Determine the (X, Y) coordinate at the center of the cell enclosing the given text.  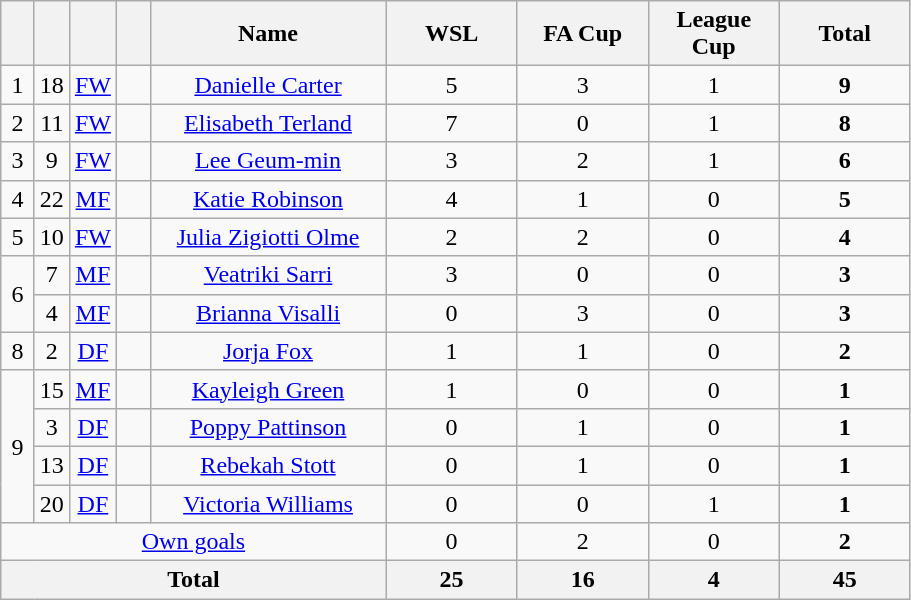
Victoria Williams (268, 503)
18 (52, 85)
Danielle Carter (268, 85)
13 (52, 465)
15 (52, 389)
20 (52, 503)
Kayleigh Green (268, 389)
25 (452, 580)
11 (52, 123)
Brianna Visalli (268, 313)
Poppy Pattinson (268, 427)
WSL (452, 34)
Julia Zigiotti Olme (268, 237)
Rebekah Stott (268, 465)
22 (52, 199)
Veatriki Sarri (268, 275)
10 (52, 237)
Name (268, 34)
Lee Geum-min (268, 161)
Elisabeth Terland (268, 123)
FA Cup (582, 34)
Katie Robinson (268, 199)
Own goals (194, 542)
League Cup (714, 34)
Jorja Fox (268, 351)
45 (844, 580)
16 (582, 580)
